Find where the given text appears and provide that cell's center as [x, y] coordinate. 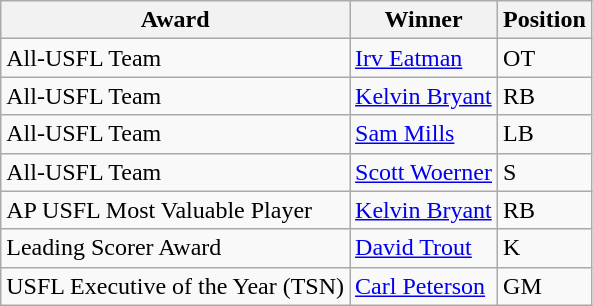
Position [545, 20]
K [545, 248]
Sam Mills [424, 134]
Carl Peterson [424, 286]
Award [176, 20]
Winner [424, 20]
AP USFL Most Valuable Player [176, 210]
Irv Eatman [424, 58]
OT [545, 58]
GM [545, 286]
USFL Executive of the Year (TSN) [176, 286]
Scott Woerner [424, 172]
Leading Scorer Award [176, 248]
LB [545, 134]
David Trout [424, 248]
S [545, 172]
